Scan for the cell matching the given text and deliver its [x, y] coordinate at center. 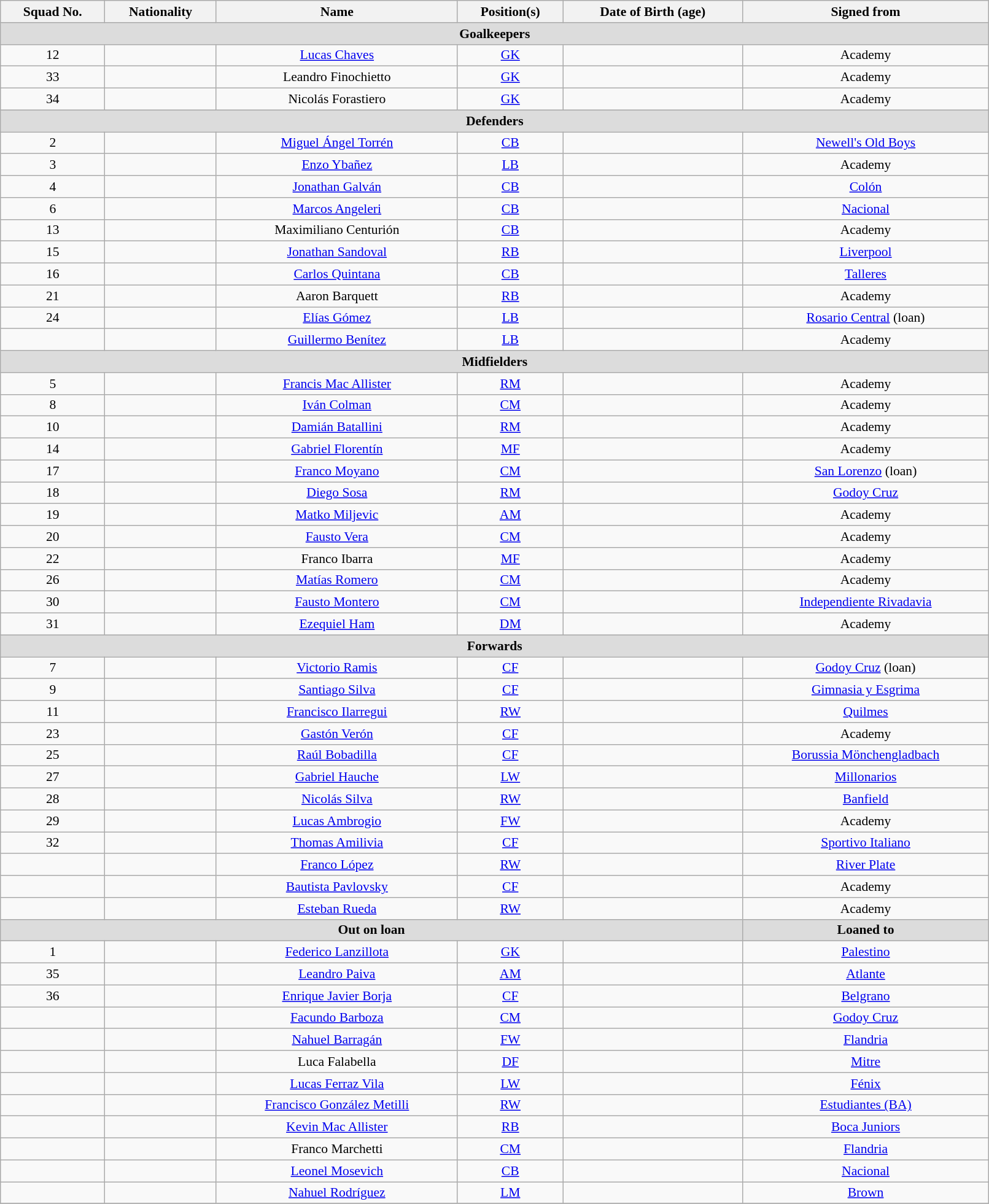
Fausto Montero [336, 602]
Liverpool [866, 252]
Out on loan [371, 930]
Federico Lanzillota [336, 952]
Victorio Ramis [336, 668]
Kevin Mac Allister [336, 1127]
Luca Falabella [336, 1062]
Atlante [866, 974]
Name [336, 12]
Franco López [336, 865]
35 [53, 974]
Miguel Ángel Torrén [336, 143]
Leandro Paiva [336, 974]
Francis Mac Allister [336, 384]
Diego Sosa [336, 493]
Carlos Quintana [336, 274]
32 [53, 843]
Loaned to [866, 930]
Bautista Pavlovsky [336, 887]
Colón [866, 187]
Sportivo Italiano [866, 843]
Nicolás Forastiero [336, 99]
Talleres [866, 274]
4 [53, 187]
Maximiliano Centurión [336, 230]
Marcos Angeleri [336, 209]
Leandro Finochietto [336, 77]
33 [53, 77]
15 [53, 252]
1 [53, 952]
Aaron Barquett [336, 296]
River Plate [866, 865]
Santiago Silva [336, 690]
DF [510, 1062]
Matko Miljevic [336, 515]
Facundo Barboza [336, 1018]
Independiente Rivadavia [866, 602]
14 [53, 449]
7 [53, 668]
Signed from [866, 12]
Forwards [495, 646]
23 [53, 734]
Enrique Javier Borja [336, 996]
26 [53, 580]
Boca Juniors [866, 1127]
Ezequiel Ham [336, 624]
Mitre [866, 1062]
12 [53, 55]
13 [53, 230]
Lucas Ferraz Vila [336, 1084]
Brown [866, 1193]
Banfield [866, 799]
Esteban Rueda [336, 909]
Francisco Ilarregui [336, 712]
Damián Batallini [336, 427]
Elías Gómez [336, 318]
25 [53, 755]
20 [53, 537]
LM [510, 1193]
Franco Ibarra [336, 559]
19 [53, 515]
Enzo Ybañez [336, 165]
Squad No. [53, 12]
Fénix [866, 1084]
Gastón Verón [336, 734]
Estudiantes (BA) [866, 1105]
Leonel Mosevich [336, 1171]
Gimnasia y Esgrima [866, 690]
28 [53, 799]
3 [53, 165]
Millonarios [866, 777]
34 [53, 99]
Position(s) [510, 12]
Iván Colman [336, 405]
Defenders [495, 121]
Gabriel Hauche [336, 777]
Raúl Bobadilla [336, 755]
Newell's Old Boys [866, 143]
8 [53, 405]
Rosario Central (loan) [866, 318]
31 [53, 624]
Palestino [866, 952]
Nahuel Barragán [336, 1040]
Fausto Vera [336, 537]
2 [53, 143]
22 [53, 559]
Gabriel Florentín [336, 449]
Nationality [161, 12]
29 [53, 821]
Guillermo Benítez [336, 340]
Midfielders [495, 362]
18 [53, 493]
Nahuel Rodríguez [336, 1193]
5 [53, 384]
27 [53, 777]
17 [53, 471]
9 [53, 690]
Jonathan Galván [336, 187]
Nicolás Silva [336, 799]
Belgrano [866, 996]
Jonathan Sandoval [336, 252]
Godoy Cruz (loan) [866, 668]
16 [53, 274]
DM [510, 624]
Matías Romero [336, 580]
11 [53, 712]
10 [53, 427]
21 [53, 296]
Franco Marchetti [336, 1149]
30 [53, 602]
Borussia Mönchengladbach [866, 755]
Goalkeepers [495, 34]
Franco Moyano [336, 471]
Francisco González Metilli [336, 1105]
Date of Birth (age) [653, 12]
6 [53, 209]
Quilmes [866, 712]
24 [53, 318]
Lucas Ambrogio [336, 821]
San Lorenzo (loan) [866, 471]
Lucas Chaves [336, 55]
36 [53, 996]
Thomas Amilivia [336, 843]
